Search for the cell housing the specified text and yield its [x, y] center coordinate. 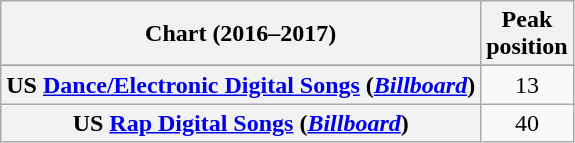
US Rap Digital Songs (Billboard) [241, 123]
US Dance/Electronic Digital Songs (Billboard) [241, 85]
Chart (2016–2017) [241, 34]
13 [527, 85]
Peakposition [527, 34]
40 [527, 123]
